Extract the (x, y) coordinate from the center of the cell holding the provided text.  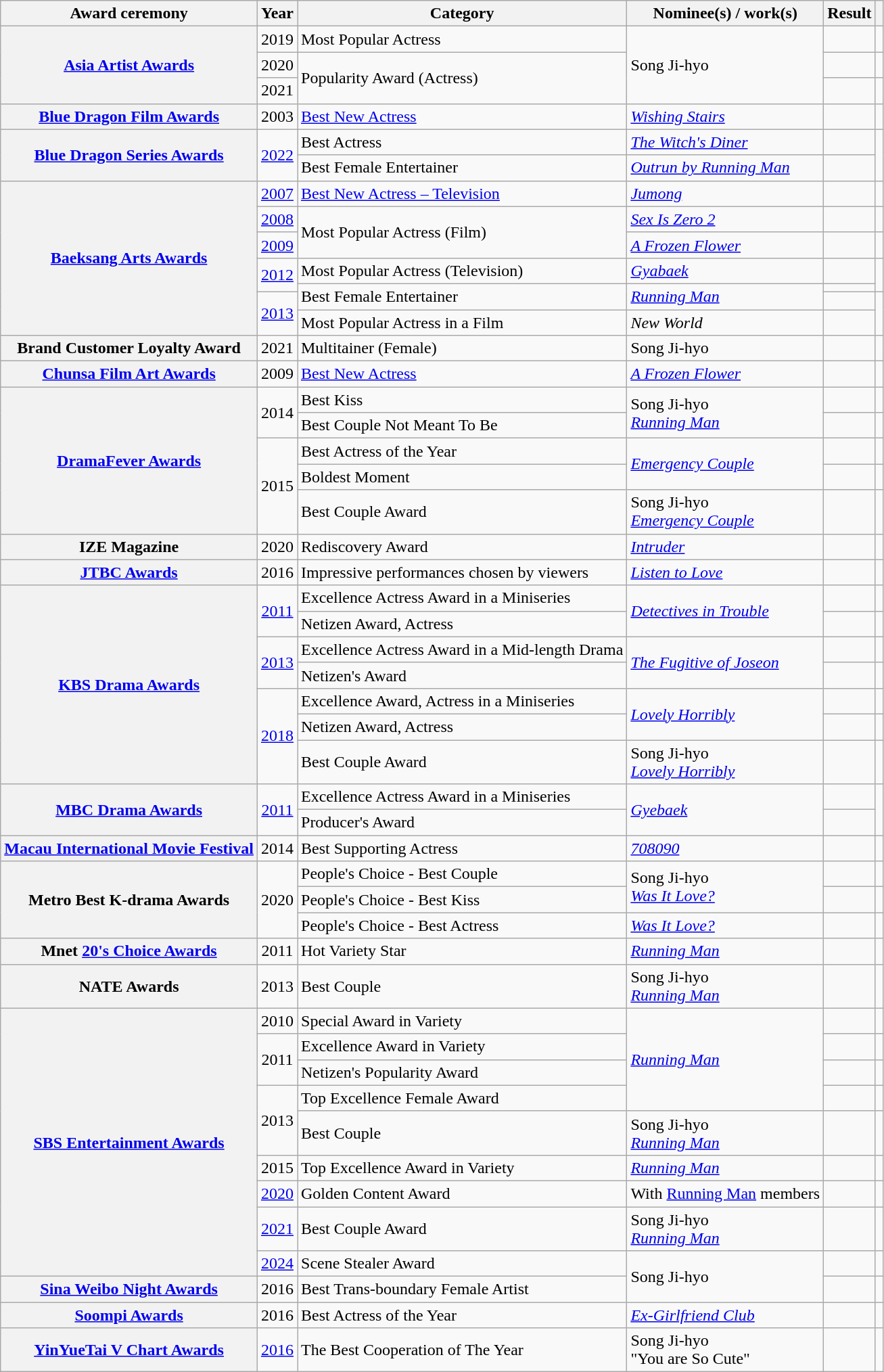
708090 (725, 848)
Golden Content Award (463, 1193)
2007 (277, 193)
KBS Drama Awards (129, 685)
Emergency Couple (725, 464)
Mnet 20's Choice Awards (129, 951)
IZE Magazine (129, 547)
Song Ji-hyo "You are So Cute" (725, 1350)
Best Actress (463, 142)
People's Choice - Best Actress (463, 925)
With Running Man members (725, 1193)
Sina Weibo Night Awards (129, 1289)
Award ceremony (129, 14)
Most Popular Actress (Television) (463, 271)
Listen to Love (725, 572)
Multitainer (Female) (463, 348)
Top Excellence Female Award (463, 1098)
NATE Awards (129, 986)
Song Ji-hyo Emergency Couple (725, 511)
Excellence Actress Award in a Mid-length Drama (463, 649)
2012 (277, 275)
2019 (277, 39)
Baeksang Arts Awards (129, 258)
2024 (277, 1264)
2003 (277, 116)
Sex Is Zero 2 (725, 219)
Blue Dragon Film Awards (129, 116)
Song Ji-hyo Was It Love? (725, 887)
Producer's Award (463, 823)
Hot Variety Star (463, 951)
JTBC Awards (129, 572)
Best Trans-boundary Female Artist (463, 1289)
Detectives in Trouble (725, 611)
Was It Love? (725, 925)
Chunsa Film Art Awards (129, 374)
Best New Actress – Television (463, 193)
SBS Entertainment Awards (129, 1142)
Best Couple Not Meant To Be (463, 426)
Soompi Awards (129, 1315)
Intruder (725, 547)
Special Award in Variety (463, 1021)
Scene Stealer Award (463, 1264)
Most Popular Actress (463, 39)
Netizen's Award (463, 675)
Boldest Moment (463, 477)
2018 (277, 736)
MBC Drama Awards (129, 810)
Impressive performances chosen by viewers (463, 572)
2010 (277, 1021)
The Fugitive of Joseon (725, 662)
Gyabaek (725, 271)
Excellence Award, Actress in a Miniseries (463, 701)
Ex-Girlfriend Club (725, 1315)
Netizen's Popularity Award (463, 1072)
DramaFever Awards (129, 460)
Metro Best K-drama Awards (129, 900)
The Witch's Diner (725, 142)
Brand Customer Loyalty Award (129, 348)
Best Kiss (463, 400)
The Best Cooperation of The Year (463, 1350)
Lovely Horribly (725, 714)
Category (463, 14)
2022 (277, 155)
Blue Dragon Series Awards (129, 155)
Outrun by Running Man (725, 168)
Year (277, 14)
People's Choice - Best Couple (463, 874)
Wishing Stairs (725, 116)
Asia Artist Awards (129, 65)
Nominee(s) / work(s) (725, 14)
YinYueTai V Chart Awards (129, 1350)
Gyebaek (725, 810)
Top Excellence Award in Variety (463, 1168)
Song Ji-hyo Lovely Horribly (725, 762)
Jumong (725, 193)
Popularity Award (Actress) (463, 78)
Result (850, 14)
Excellence Award in Variety (463, 1047)
Most Popular Actress in a Film (463, 323)
Best Supporting Actress (463, 848)
Most Popular Actress (Film) (463, 232)
Macau International Movie Festival (129, 848)
New World (725, 323)
2008 (277, 219)
People's Choice - Best Kiss (463, 900)
Rediscovery Award (463, 547)
